For the text-containing cell, return its midpoint in [X, Y] coordinate format. 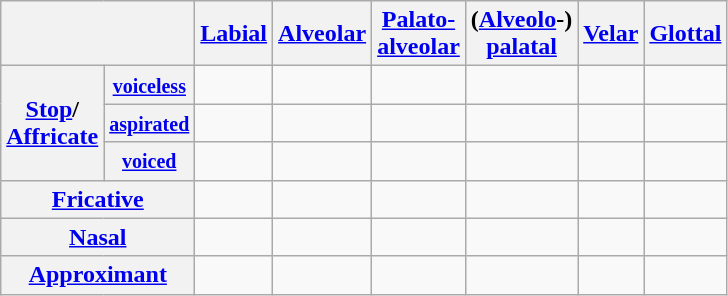
aspirated [150, 123]
(Alveolo-)palatal [521, 34]
voiced [150, 161]
Approximant [98, 275]
Velar [611, 34]
Palato-alveolar [419, 34]
Alveolar [322, 34]
Stop/Affricate [52, 123]
Nasal [98, 237]
Labial [234, 34]
voiceless [150, 85]
Glottal [686, 34]
Fricative [98, 199]
